Determine the (x, y) coordinate at the center of the cell enclosing the given text.  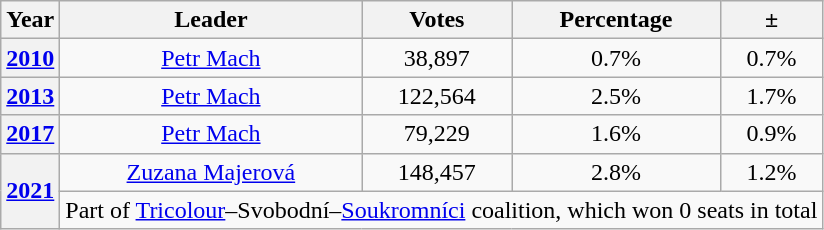
148,457 (437, 172)
1.6% (616, 134)
Zuzana Majerová (211, 172)
2021 (30, 191)
38,897 (437, 58)
Year (30, 20)
Part of Tricolour–Svobodní–Soukromníci coalition, which won 0 seats in total (442, 210)
Leader (211, 20)
0.9% (772, 134)
2.8% (616, 172)
1.2% (772, 172)
2.5% (616, 96)
2017 (30, 134)
122,564 (437, 96)
± (772, 20)
2010 (30, 58)
79,229 (437, 134)
Percentage (616, 20)
Votes (437, 20)
1.7% (772, 96)
2013 (30, 96)
